Detect which cell encompasses the target text, then output its [x, y] center coordinate. 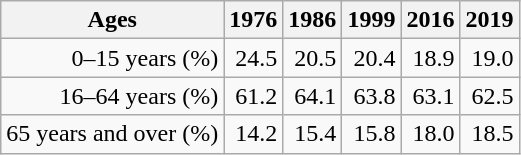
1986 [312, 20]
2016 [430, 20]
14.2 [254, 134]
63.1 [430, 96]
15.4 [312, 134]
15.8 [372, 134]
24.5 [254, 58]
2019 [490, 20]
62.5 [490, 96]
65 years and over (%) [112, 134]
64.1 [312, 96]
16–64 years (%) [112, 96]
20.5 [312, 58]
1976 [254, 20]
0–15 years (%) [112, 58]
20.4 [372, 58]
63.8 [372, 96]
Ages [112, 20]
18.5 [490, 134]
1999 [372, 20]
19.0 [490, 58]
61.2 [254, 96]
18.0 [430, 134]
18.9 [430, 58]
